From the cell containing the given text, extract its center point as [x, y] coordinate. 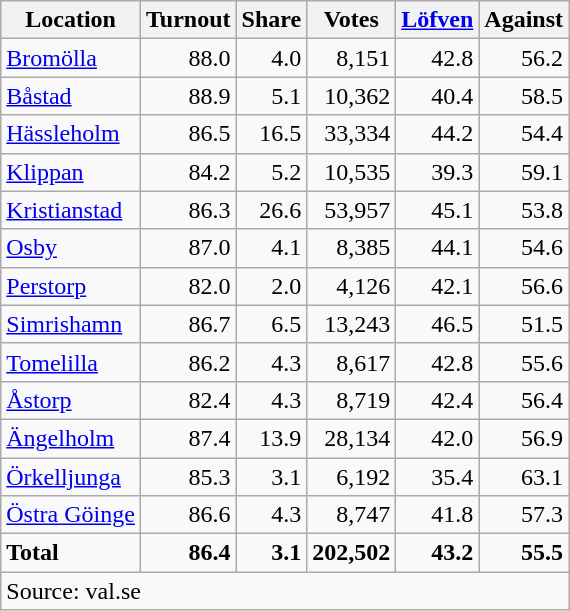
82.0 [188, 286]
Klippan [71, 172]
58.5 [524, 96]
Båstad [71, 96]
8,719 [352, 400]
56.6 [524, 286]
Share [272, 20]
42.1 [438, 286]
4.1 [272, 248]
51.5 [524, 324]
Löfven [438, 20]
39.3 [438, 172]
55.5 [524, 553]
8,747 [352, 515]
46.5 [438, 324]
10,362 [352, 96]
87.0 [188, 248]
6,192 [352, 477]
Simrishamn [71, 324]
86.2 [188, 362]
56.9 [524, 438]
63.1 [524, 477]
Perstorp [71, 286]
Turnout [188, 20]
86.6 [188, 515]
Against [524, 20]
45.1 [438, 210]
35.4 [438, 477]
43.2 [438, 553]
13,243 [352, 324]
8,617 [352, 362]
84.2 [188, 172]
42.4 [438, 400]
87.4 [188, 438]
Osby [71, 248]
55.6 [524, 362]
85.3 [188, 477]
Total [71, 553]
Location [71, 20]
16.5 [272, 134]
86.5 [188, 134]
54.4 [524, 134]
4.0 [272, 58]
2.0 [272, 286]
8,151 [352, 58]
86.3 [188, 210]
Åstorp [71, 400]
86.7 [188, 324]
33,334 [352, 134]
57.3 [524, 515]
42.0 [438, 438]
54.6 [524, 248]
44.2 [438, 134]
Ängelholm [71, 438]
86.4 [188, 553]
28,134 [352, 438]
202,502 [352, 553]
53,957 [352, 210]
26.6 [272, 210]
Kristianstad [71, 210]
88.9 [188, 96]
13.9 [272, 438]
41.8 [438, 515]
10,535 [352, 172]
Source: val.se [285, 591]
6.5 [272, 324]
40.4 [438, 96]
44.1 [438, 248]
5.2 [272, 172]
4,126 [352, 286]
Tomelilla [71, 362]
Örkelljunga [71, 477]
53.8 [524, 210]
56.4 [524, 400]
Votes [352, 20]
Östra Göinge [71, 515]
59.1 [524, 172]
82.4 [188, 400]
56.2 [524, 58]
8,385 [352, 248]
5.1 [272, 96]
Hässleholm [71, 134]
Bromölla [71, 58]
88.0 [188, 58]
